Pinpoint the cell where the given text exists, returning its [x, y] midpoint coordinate. 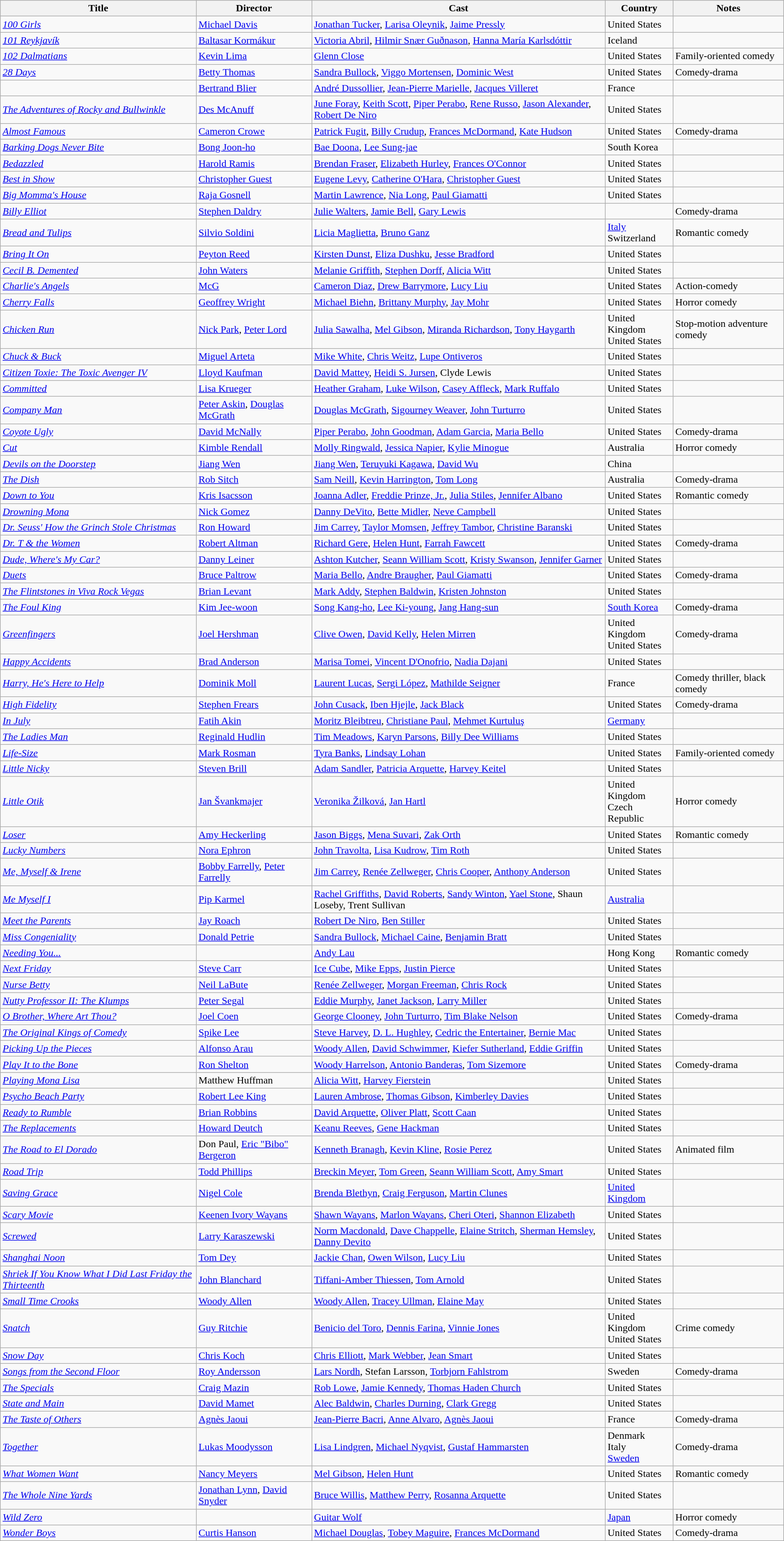
Greenfingers [98, 634]
Billy Elliot [98, 211]
Chris Elliott, Mark Webber, Jean Smart [458, 1355]
Veronika Žilková, Jan Hartl [458, 801]
The Dish [98, 479]
Down to You [98, 495]
Bedazzled [98, 163]
Spike Lee [254, 1032]
Martin Lawrence, Nia Long, Paul Giamatti [458, 195]
Kirsten Dunst, Eliza Dushku, Jesse Bradford [458, 254]
Bae Doona, Lee Sung-jae [458, 147]
Stephen Frears [254, 705]
Patrick Fugit, Billy Crudup, Frances McDormand, Kate Hudson [458, 131]
Screwed [98, 1236]
Brenda Blethyn, Craig Ferguson, Martin Clunes [458, 1193]
Songs from the Second Floor [98, 1371]
Lucky Numbers [98, 851]
Danny Leiner [254, 559]
Jim Carrey, Taylor Momsen, Jeffrey Tambor, Christine Baranski [458, 527]
Saving Grace [98, 1193]
Kim Jee-woon [254, 607]
Betty Thomas [254, 72]
Lisa Lindgren, Michael Nyqvist, Gustaf Hammarsten [458, 1446]
Shanghai Noon [98, 1258]
Larry Karaszewski [254, 1236]
Comedy thriller, black comedy [728, 683]
Sweden [639, 1371]
Steve Harvey, D. L. Hughley, Cedric the Entertainer, Bernie Mac [458, 1032]
Shriek If You Know What I Did Last Friday the Thirteenth [98, 1280]
Bobby Farrelly, Peter Farrelly [254, 872]
DenmarkItalySweden [639, 1446]
Best in Show [98, 179]
Heather Graham, Luke Wilson, Casey Affleck, Mark Ruffalo [458, 388]
Ron Shelton [254, 1064]
Next Friday [98, 969]
Life-Size [98, 752]
Bertrand Blier [254, 88]
Rob Sitch [254, 479]
Jonathan Tucker, Larisa Oleynik, Jaime Pressly [458, 24]
Miss Congeniality [98, 937]
John Blanchard [254, 1280]
Joel Hershman [254, 634]
Michael Douglas, Tobey Maguire, Frances McDormand [458, 1533]
Rachel Griffiths, David Roberts, Sandy Winton, Yael Stone, Shaun Loseby, Trent Sullivan [458, 899]
Bruce Paltrow [254, 575]
Citizen Toxie: The Toxic Avenger IV [98, 372]
Dr. T & the Women [98, 543]
The Whole Nine Yards [98, 1496]
Molly Ringwald, Jessica Napier, Kylie Minogue [458, 447]
Almost Famous [98, 131]
Mike White, Chris Weitz, Lupe Ontiveros [458, 357]
Jean-Pierre Bacri, Anne Alvaro, Agnès Jaoui [458, 1419]
Play It to the Bone [98, 1064]
Julia Sawalha, Mel Gibson, Miranda Richardson, Tony Haygarth [458, 329]
Cut [98, 447]
Mark Rosman [254, 752]
Jonathan Lynn, David Snyder [254, 1496]
David Mattey, Heidi S. Jursen, Clyde Lewis [458, 372]
Crime comedy [728, 1328]
Marisa Tomei, Vincent D'Onofrio, Nadia Dajani [458, 662]
Cast [458, 8]
Agnès Jaoui [254, 1419]
Title [98, 8]
Devils on the Doorstep [98, 463]
Jay Roach [254, 921]
Ron Howard [254, 527]
David McNally [254, 432]
Glenn Close [458, 56]
Bread and Tulips [98, 233]
The Adventures of Rocky and Bullwinkle [98, 110]
Country [639, 8]
Rob Lowe, Jamie Kennedy, Thomas Haden Church [458, 1387]
Action-comedy [728, 286]
Todd Phillips [254, 1171]
Harry, He's Here to Help [98, 683]
Lars Nordh, Stefan Larsson, Torbjorn Fahlstrom [458, 1371]
Road Trip [98, 1171]
In July [98, 721]
Breckin Meyer, Tom Green, Seann William Scott, Amy Smart [458, 1171]
Piper Perabo, John Goodman, Adam Garcia, Maria Bello [458, 432]
United KingdomCzech Republic [639, 801]
Nigel Cole [254, 1193]
Notes [728, 8]
Happy Accidents [98, 662]
Animated film [728, 1150]
Stop-motion adventure comedy [728, 329]
Mark Addy, Stephen Baldwin, Kristen Johnston [458, 591]
Reginald Hudlin [254, 737]
Roy Andersson [254, 1371]
Christopher Guest [254, 179]
100 Girls [98, 24]
Big Momma's House [98, 195]
Nick Gomez [254, 512]
Robert Altman [254, 543]
Meet the Parents [98, 921]
Renée Zellweger, Morgan Freeman, Chris Rock [458, 985]
Brian Robbins [254, 1112]
Melanie Griffith, Stephen Dorff, Alicia Witt [458, 270]
Committed [98, 388]
Chicken Run [98, 329]
Nick Park, Peter Lord [254, 329]
Kenneth Branagh, Kevin Kline, Rosie Perez [458, 1150]
Brad Anderson [254, 662]
Loser [98, 834]
101 Reykjavík [98, 40]
Woody Allen [254, 1301]
George Clooney, John Turturro, Tim Blake Nelson [458, 1016]
Mel Gibson, Helen Hunt [458, 1474]
The Flintstones in Viva Rock Vegas [98, 591]
Jan Švankmajer [254, 801]
Alicia Witt, Harvey Fierstein [458, 1080]
Julie Walters, Jamie Bell, Gary Lewis [458, 211]
State and Main [98, 1403]
Director [254, 8]
Douglas McGrath, Sigourney Weaver, John Turturro [458, 410]
Joel Coen [254, 1016]
Sam Neill, Kevin Harrington, Tom Long [458, 479]
The Specials [98, 1387]
ItalySwitzerland [639, 233]
Brendan Fraser, Elizabeth Hurley, Frances O'Connor [458, 163]
Bong Joon-ho [254, 147]
Tim Meadows, Karyn Parsons, Billy Dee Williams [458, 737]
Moritz Bleibtreu, Christiane Paul, Mehmet Kurtuluş [458, 721]
David Arquette, Oliver Platt, Scott Caan [458, 1112]
28 Days [98, 72]
Cameron Crowe [254, 131]
Nutty Professor II: The Klumps [98, 1001]
Michael Biehn, Brittany Murphy, Jay Mohr [458, 302]
Donald Petrie [254, 937]
Bring It On [98, 254]
Peyton Reed [254, 254]
Lloyd Kaufman [254, 372]
Norm Macdonald, Dave Chappelle, Elaine Stritch, Sherman Hemsley, Danny Devito [458, 1236]
Wonder Boys [98, 1533]
Germany [639, 721]
Tiffani-Amber Thiessen, Tom Arnold [458, 1280]
Benicio del Toro, Dennis Farina, Vinnie Jones [458, 1328]
Geoffrey Wright [254, 302]
McG [254, 286]
Wild Zero [98, 1517]
Fatih Akin [254, 721]
Neil LaBute [254, 985]
Craig Mazin [254, 1387]
Brian Levant [254, 591]
Nurse Betty [98, 985]
Snow Day [98, 1355]
Japan [639, 1517]
Clive Owen, David Kelly, Helen Mirren [458, 634]
Bruce Willis, Matthew Perry, Rosanna Arquette [458, 1496]
Duets [98, 575]
Amy Heckerling [254, 834]
Ashton Kutcher, Seann William Scott, Kristy Swanson, Jennifer Garner [458, 559]
Matthew Huffman [254, 1080]
Eugene Levy, Catherine O'Hara, Christopher Guest [458, 179]
Silvio Soldini [254, 233]
Pip Karmel [254, 899]
Chuck & Buck [98, 357]
The Original Kings of Comedy [98, 1032]
Jiang Wen, Teruyuki Kagawa, David Wu [458, 463]
Me, Myself & Irene [98, 872]
Robert De Niro, Ben Stiller [458, 921]
Song Kang-ho, Lee Ki-young, Jang Hang-sun [458, 607]
Michael Davis [254, 24]
Jason Biggs, Mena Suvari, Zak Orth [458, 834]
June Foray, Keith Scott, Piper Perabo, Rene Russo, Jason Alexander, Robert De Niro [458, 110]
Richard Gere, Helen Hunt, Farrah Fawcett [458, 543]
Licia Maglietta, Bruno Ganz [458, 233]
Needing You... [98, 953]
Drowning Mona [98, 512]
Guitar Wolf [458, 1517]
Hong Kong [639, 953]
Danny DeVito, Bette Midler, Neve Campbell [458, 512]
Psycho Beach Party [98, 1096]
André Dussollier, Jean-Pierre Marielle, Jacques Villeret [458, 88]
Alfonso Arau [254, 1048]
Nora Ephron [254, 851]
Don Paul, Eric "Bibo" Bergeron [254, 1150]
Robert Lee King [254, 1096]
Kevin Lima [254, 56]
John Travolta, Lisa Kudrow, Tim Roth [458, 851]
Dr. Seuss' How the Grinch Stole Christmas [98, 527]
Guy Ritchie [254, 1328]
Stephen Daldry [254, 211]
Playing Mona Lisa [98, 1080]
Me Myself I [98, 899]
O Brother, Where Art Thou? [98, 1016]
Ready to Rumble [98, 1112]
Laurent Lucas, Sergi López, Mathilde Seigner [458, 683]
United Kingdom [639, 1193]
Cameron Diaz, Drew Barrymore, Lucy Liu [458, 286]
Iceland [639, 40]
Des McAnuff [254, 110]
Together [98, 1446]
Little Nicky [98, 768]
Steve Carr [254, 969]
Little Otik [98, 801]
Nancy Meyers [254, 1474]
Ice Cube, Mike Epps, Justin Pierce [458, 969]
Jiang Wen [254, 463]
Curtis Hanson [254, 1533]
Lauren Ambrose, Thomas Gibson, Kimberley Davies [458, 1096]
Shawn Wayans, Marlon Wayans, Cheri Oteri, Shannon Elizabeth [458, 1215]
Barking Dogs Never Bite [98, 147]
High Fidelity [98, 705]
Peter Segal [254, 1001]
Woody Harrelson, Antonio Banderas, Tom Sizemore [458, 1064]
Maria Bello, Andre Braugher, Paul Giamatti [458, 575]
Cecil B. Demented [98, 270]
John Cusack, Iben Hjejle, Jack Black [458, 705]
Andy Lau [458, 953]
Raja Gosnell [254, 195]
What Women Want [98, 1474]
Victoria Abril, Hilmir Snær Guðnason, Hanna María Karlsdóttir [458, 40]
The Road to El Dorado [98, 1150]
Lisa Krueger [254, 388]
Lukas Moodysson [254, 1446]
Baltasar Kormákur [254, 40]
Coyote Ugly [98, 432]
Keenen Ivory Wayans [254, 1215]
Charlie's Angels [98, 286]
The Foul King [98, 607]
Dude, Where's My Car? [98, 559]
Woody Allen, Tracey Ullman, Elaine May [458, 1301]
Chris Koch [254, 1355]
Sandra Bullock, Michael Caine, Benjamin Bratt [458, 937]
Kris Isacsson [254, 495]
Keanu Reeves, Gene Hackman [458, 1128]
Steven Brill [254, 768]
The Replacements [98, 1128]
Alec Baldwin, Charles Durning, Clark Gregg [458, 1403]
Dominik Moll [254, 683]
Tom Dey [254, 1258]
Joanna Adler, Freddie Prinze, Jr., Julia Stiles, Jennifer Albano [458, 495]
The Ladies Man [98, 737]
Small Time Crooks [98, 1301]
Adam Sandler, Patricia Arquette, Harvey Keitel [458, 768]
David Mamet [254, 1403]
Company Man [98, 410]
Cherry Falls [98, 302]
Picking Up the Pieces [98, 1048]
Howard Deutch [254, 1128]
Eddie Murphy, Janet Jackson, Larry Miller [458, 1001]
Scary Movie [98, 1215]
Jim Carrey, Renée Zellweger, Chris Cooper, Anthony Anderson [458, 872]
China [639, 463]
Sandra Bullock, Viggo Mortensen, Dominic West [458, 72]
Kimble Rendall [254, 447]
Snatch [98, 1328]
Harold Ramis [254, 163]
Tyra Banks, Lindsay Lohan [458, 752]
Jackie Chan, Owen Wilson, Lucy Liu [458, 1258]
Miguel Arteta [254, 357]
John Waters [254, 270]
The Taste of Others [98, 1419]
Woody Allen, David Schwimmer, Kiefer Sutherland, Eddie Griffin [458, 1048]
102 Dalmatians [98, 56]
Peter Askin, Douglas McGrath [254, 410]
